Capture the cell that displays the provided text and extract its (X, Y) central coordinate. 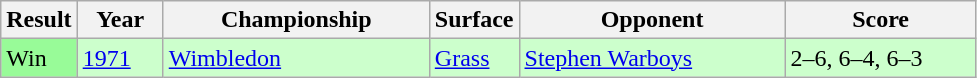
Win (39, 58)
Surface (474, 20)
Wimbledon (296, 58)
2–6, 6–4, 6–3 (880, 58)
Championship (296, 20)
Result (39, 20)
Year (120, 20)
Opponent (652, 20)
Grass (474, 58)
1971 (120, 58)
Stephen Warboys (652, 58)
Score (880, 20)
